Return [x, y] of the center of cell containing provided text 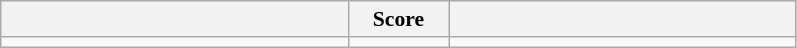
Score [398, 19]
